Pinpoint the cell where the given text exists, returning its [x, y] midpoint coordinate. 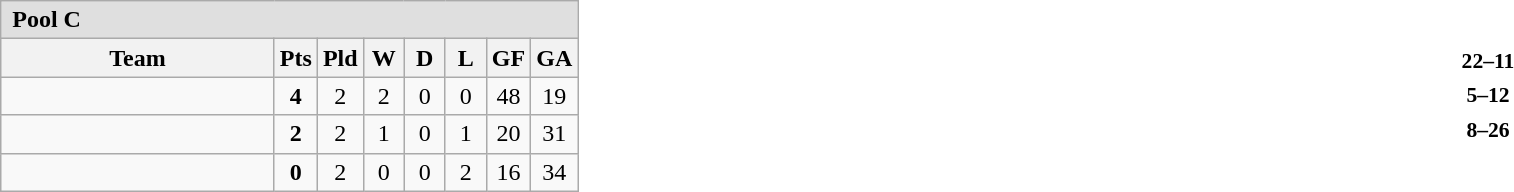
Team [138, 58]
34 [554, 172]
4 [296, 96]
19 [554, 96]
L [466, 58]
48 [508, 96]
31 [554, 134]
D [424, 58]
W [384, 58]
Pool C [290, 20]
20 [508, 134]
GF [508, 58]
Pld [340, 58]
GA [554, 58]
16 [508, 172]
Pts [296, 58]
